Locate the cell with the specified text and output its (x, y) center coordinate. 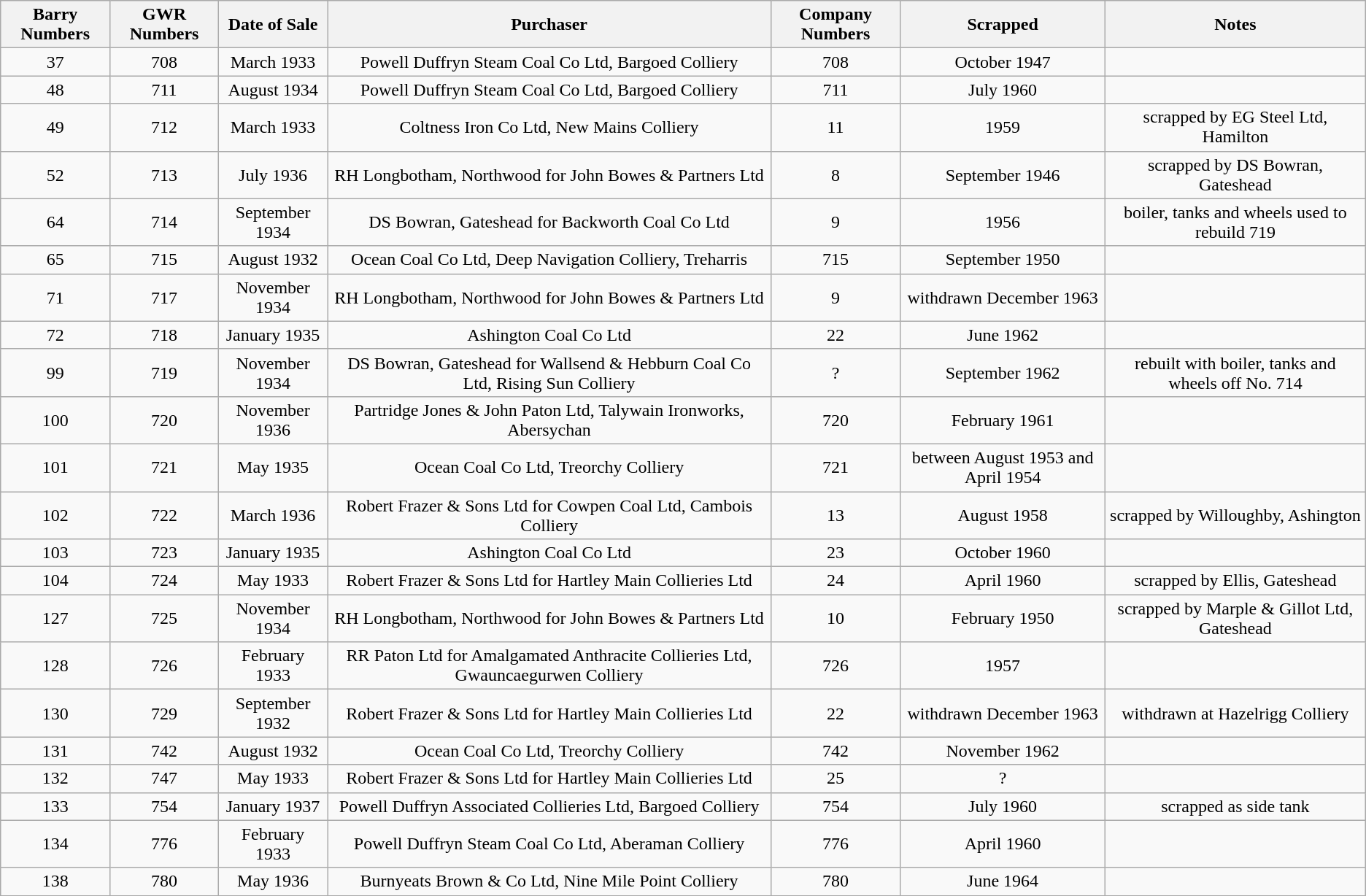
724 (165, 581)
Date of Sale (273, 25)
GWR Numbers (165, 25)
99 (55, 372)
48 (55, 90)
Barry Numbers (55, 25)
rebuilt with boiler, tanks and wheels off No. 714 (1236, 372)
Robert Frazer & Sons Ltd for Cowpen Coal Ltd, Cambois Colliery (549, 515)
September 1950 (1003, 260)
747 (165, 779)
June 1962 (1003, 335)
131 (55, 751)
May 1936 (273, 881)
August 1958 (1003, 515)
June 1964 (1003, 881)
49 (55, 127)
scrapped by Willoughby, Ashington (1236, 515)
March 1936 (273, 515)
102 (55, 515)
722 (165, 515)
withdrawn at Hazelrigg Colliery (1236, 714)
103 (55, 553)
24 (836, 581)
719 (165, 372)
September 1946 (1003, 175)
scrapped by DS Bowran, Gateshead (1236, 175)
133 (55, 806)
130 (55, 714)
February 1961 (1003, 420)
134 (55, 843)
64 (55, 222)
September 1934 (273, 222)
71 (55, 298)
1957 (1003, 665)
729 (165, 714)
between August 1953 and April 1954 (1003, 467)
Partridge Jones & John Paton Ltd, Talywain Ironworks, Abersychan (549, 420)
138 (55, 881)
10 (836, 619)
scrapped by Ellis, Gateshead (1236, 581)
November 1962 (1003, 751)
13 (836, 515)
January 1937 (273, 806)
Notes (1236, 25)
65 (55, 260)
Company Numbers (836, 25)
October 1960 (1003, 553)
September 1932 (273, 714)
July 1936 (273, 175)
52 (55, 175)
DS Bowran, Gateshead for Backworth Coal Co Ltd (549, 222)
128 (55, 665)
100 (55, 420)
Scrapped (1003, 25)
scrapped by EG Steel Ltd, Hamilton (1236, 127)
723 (165, 553)
713 (165, 175)
1956 (1003, 222)
25 (836, 779)
May 1935 (273, 467)
127 (55, 619)
Ocean Coal Co Ltd, Deep Navigation Colliery, Treharris (549, 260)
Powell Duffryn Associated Collieries Ltd, Bargoed Colliery (549, 806)
1959 (1003, 127)
717 (165, 298)
72 (55, 335)
Burnyeats Brown & Co Ltd, Nine Mile Point Colliery (549, 881)
September 1962 (1003, 372)
8 (836, 175)
132 (55, 779)
scrapped by Marple & Gillot Ltd, Gateshead (1236, 619)
714 (165, 222)
RR Paton Ltd for Amalgamated Anthracite Collieries Ltd, Gwauncaegurwen Colliery (549, 665)
scrapped as side tank (1236, 806)
101 (55, 467)
August 1934 (273, 90)
Coltness Iron Co Ltd, New Mains Colliery (549, 127)
11 (836, 127)
boiler, tanks and wheels used to rebuild 719 (1236, 222)
October 1947 (1003, 62)
718 (165, 335)
725 (165, 619)
104 (55, 581)
Purchaser (549, 25)
Powell Duffryn Steam Coal Co Ltd, Aberaman Colliery (549, 843)
37 (55, 62)
23 (836, 553)
February 1950 (1003, 619)
712 (165, 127)
November 1936 (273, 420)
DS Bowran, Gateshead for Wallsend & Hebburn Coal Co Ltd, Rising Sun Colliery (549, 372)
